Locate the cell with the specified text and output its [x, y] center coordinate. 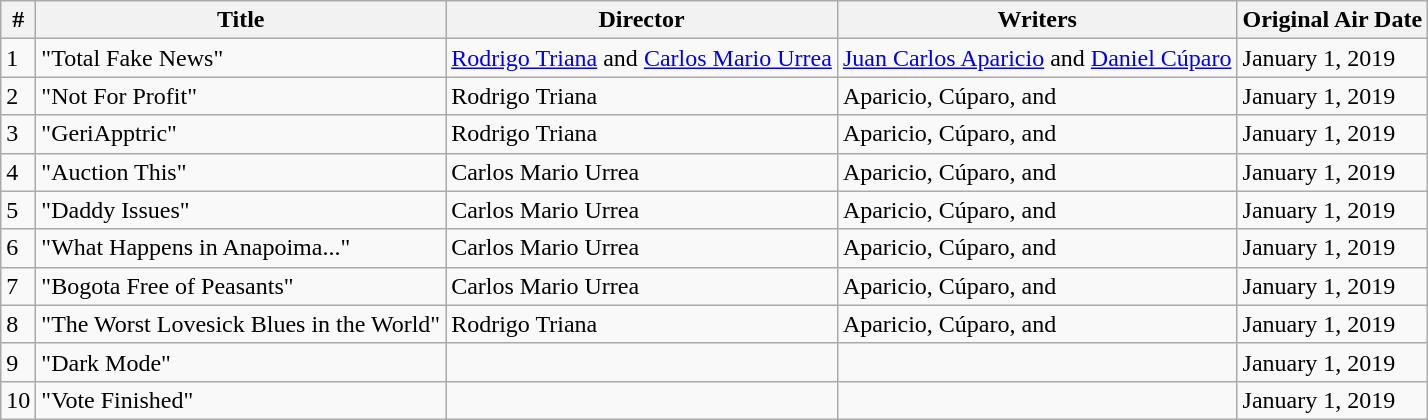
4 [18, 172]
Juan Carlos Aparicio and Daniel Cúparo [1037, 58]
"Daddy Issues" [241, 210]
"Vote Finished" [241, 400]
"What Happens in Anapoima..." [241, 248]
10 [18, 400]
"GeriApptric" [241, 134]
3 [18, 134]
8 [18, 324]
Title [241, 20]
# [18, 20]
2 [18, 96]
1 [18, 58]
Director [642, 20]
Original Air Date [1332, 20]
9 [18, 362]
"Bogota Free of Peasants" [241, 286]
"Dark Mode" [241, 362]
Rodrigo Triana and Carlos Mario Urrea [642, 58]
6 [18, 248]
"Total Fake News" [241, 58]
"The Worst Lovesick Blues in the World" [241, 324]
"Auction This" [241, 172]
Writers [1037, 20]
5 [18, 210]
7 [18, 286]
"Not For Profit" [241, 96]
